Determine the [x, y] coordinate at the center of the cell enclosing the given text.  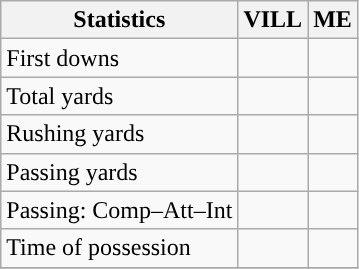
Passing yards [120, 172]
Passing: Comp–Att–Int [120, 210]
VILL [273, 20]
Total yards [120, 96]
ME [333, 20]
First downs [120, 58]
Statistics [120, 20]
Time of possession [120, 248]
Rushing yards [120, 134]
